Provide the (X, Y) coordinate of the cell's center where the given text is located.  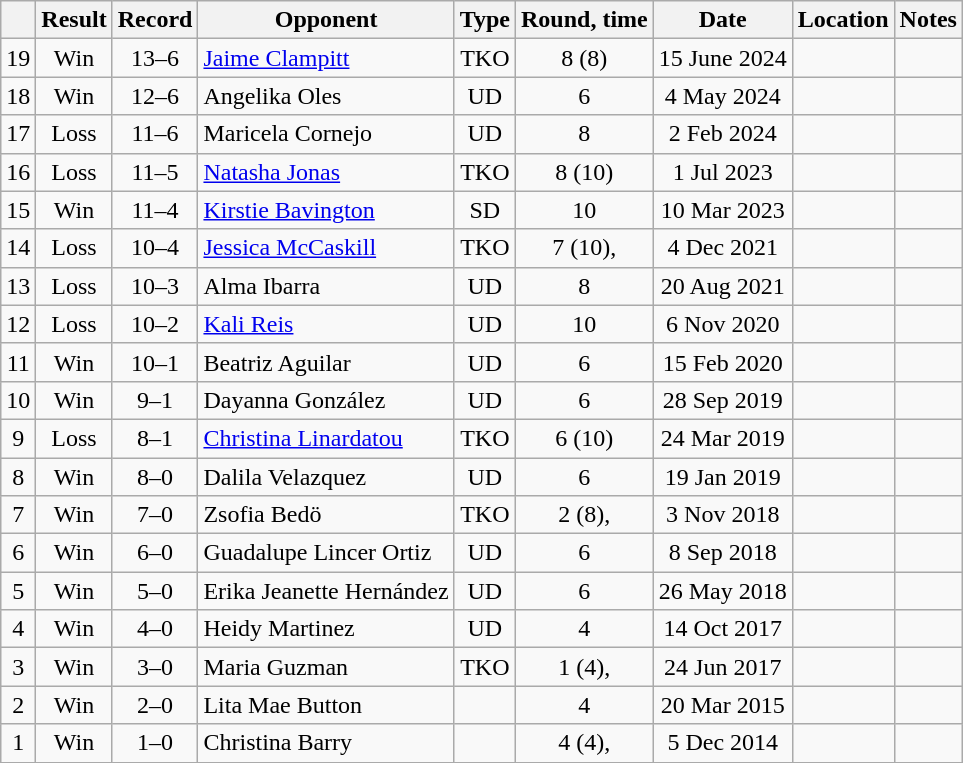
19 (18, 58)
16 (18, 172)
12–6 (155, 96)
Zsofia Bedö (326, 515)
9 (18, 438)
Maria Guzman (326, 667)
10–3 (155, 286)
Jaime Clampitt (326, 58)
5 Dec 2014 (722, 743)
Lita Mae Button (326, 705)
Dalila Velazquez (326, 477)
24 Jun 2017 (722, 667)
Notes (928, 20)
20 Aug 2021 (722, 286)
8–0 (155, 477)
Maricela Cornejo (326, 134)
7 (10), (584, 248)
13 (18, 286)
8–1 (155, 438)
4 May 2024 (722, 96)
4 Dec 2021 (722, 248)
1 (4), (584, 667)
Opponent (326, 20)
Christina Linardatou (326, 438)
Beatriz Aguilar (326, 362)
7 (18, 515)
SD (484, 210)
Record (155, 20)
10–1 (155, 362)
Jessica McCaskill (326, 248)
Christina Barry (326, 743)
Date (722, 20)
Dayanna González (326, 400)
9–1 (155, 400)
4 (4), (584, 743)
8 (8) (584, 58)
Kali Reis (326, 324)
26 May 2018 (722, 591)
14 Oct 2017 (722, 629)
3 Nov 2018 (722, 515)
1 Jul 2023 (722, 172)
14 (18, 248)
6–0 (155, 553)
5–0 (155, 591)
Alma Ibarra (326, 286)
Heidy Martinez (326, 629)
17 (18, 134)
2–0 (155, 705)
8 Sep 2018 (722, 553)
11–5 (155, 172)
5 (18, 591)
6 Nov 2020 (722, 324)
10 Mar 2023 (722, 210)
19 Jan 2019 (722, 477)
2 (8), (584, 515)
Natasha Jonas (326, 172)
18 (18, 96)
Result (74, 20)
Location (843, 20)
12 (18, 324)
8 (10) (584, 172)
11 (18, 362)
2 (18, 705)
13–6 (155, 58)
28 Sep 2019 (722, 400)
7–0 (155, 515)
6 (10) (584, 438)
15 June 2024 (722, 58)
Guadalupe Lincer Ortiz (326, 553)
1–0 (155, 743)
10–4 (155, 248)
Erika Jeanette Hernández (326, 591)
2 Feb 2024 (722, 134)
Kirstie Bavington (326, 210)
10–2 (155, 324)
15 (18, 210)
24 Mar 2019 (722, 438)
3–0 (155, 667)
20 Mar 2015 (722, 705)
11–4 (155, 210)
Type (484, 20)
Round, time (584, 20)
Angelika Oles (326, 96)
1 (18, 743)
15 Feb 2020 (722, 362)
11–6 (155, 134)
3 (18, 667)
4–0 (155, 629)
